Locate the cell with the specified text and output its (x, y) center coordinate. 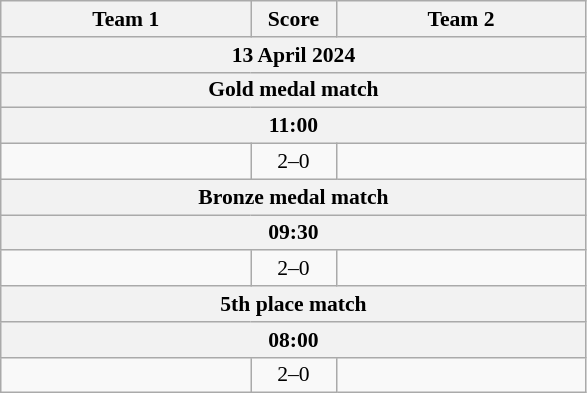
Team 1 (126, 19)
Bronze medal match (294, 197)
09:30 (294, 233)
5th place match (294, 304)
08:00 (294, 340)
Score (294, 19)
Gold medal match (294, 90)
Team 2 (461, 19)
11:00 (294, 126)
13 April 2024 (294, 55)
